For the text-containing cell, return its midpoint in [x, y] coordinate format. 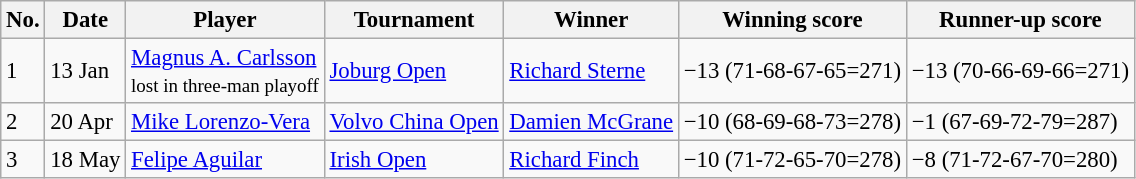
Felipe Aguilar [225, 160]
Volvo China Open [414, 122]
3 [23, 160]
Runner-up score [1020, 20]
Irish Open [414, 160]
Richard Sterne [591, 72]
1 [23, 72]
−8 (71-72-67-70=280) [1020, 160]
Winner [591, 20]
18 May [86, 160]
−10 (68-69-68-73=278) [792, 122]
−13 (70-66-69-66=271) [1020, 72]
Player [225, 20]
Winning score [792, 20]
Tournament [414, 20]
Richard Finch [591, 160]
−10 (71-72-65-70=278) [792, 160]
2 [23, 122]
−13 (71-68-67-65=271) [792, 72]
Damien McGrane [591, 122]
13 Jan [86, 72]
Magnus A. Carlssonlost in three-man playoff [225, 72]
Mike Lorenzo-Vera [225, 122]
20 Apr [86, 122]
Joburg Open [414, 72]
Date [86, 20]
−1 (67-69-72-79=287) [1020, 122]
No. [23, 20]
